Provide the [X, Y] coordinate of the cell's center where the given text is located.  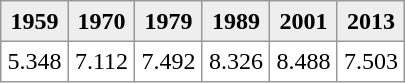
2013 [371, 21]
1959 [35, 21]
8.326 [236, 61]
7.503 [371, 61]
1979 [169, 21]
5.348 [35, 61]
8.488 [304, 61]
2001 [304, 21]
7.492 [169, 61]
1970 [102, 21]
1989 [236, 21]
7.112 [102, 61]
